Provide the [x, y] coordinate of the cell's center where the given text is located.  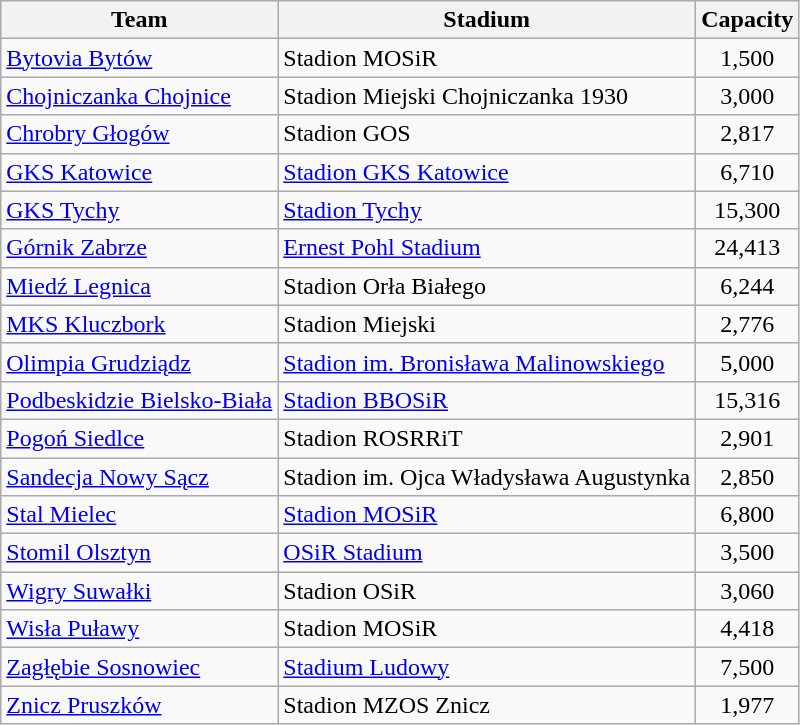
Stadion im. Bronisława Malinowskiego [487, 362]
Stadion Tychy [487, 210]
2,850 [748, 477]
Chrobry Głogów [140, 134]
GKS Katowice [140, 172]
2,901 [748, 438]
15,300 [748, 210]
6,710 [748, 172]
Miedź Legnica [140, 286]
1,977 [748, 705]
Team [140, 20]
2,776 [748, 324]
7,500 [748, 667]
Wisła Puławy [140, 629]
3,060 [748, 591]
1,500 [748, 58]
Pogoń Siedlce [140, 438]
Stadion MZOS Znicz [487, 705]
Stadion Miejski [487, 324]
Wigry Suwałki [140, 591]
3,500 [748, 553]
Stal Mielec [140, 515]
Ernest Pohl Stadium [487, 248]
Stadion OSiR [487, 591]
Stadion im. Ojca Władysława Augustynka [487, 477]
Stadium [487, 20]
Stadion GKS Katowice [487, 172]
6,244 [748, 286]
Stadion BBOSiR [487, 400]
3,000 [748, 96]
Stadion GOS [487, 134]
Stadion Orła Białego [487, 286]
GKS Tychy [140, 210]
Podbeskidzie Bielsko-Biała [140, 400]
Stadion Miejski Chojniczanka 1930 [487, 96]
Zagłębie Sosnowiec [140, 667]
Olimpia Grudziądz [140, 362]
Stadium Ludowy [487, 667]
Górnik Zabrze [140, 248]
OSiR Stadium [487, 553]
24,413 [748, 248]
Znicz Pruszków [140, 705]
15,316 [748, 400]
Stomil Olsztyn [140, 553]
Stadion ROSRRiT [487, 438]
2,817 [748, 134]
Capacity [748, 20]
Chojniczanka Chojnice [140, 96]
Bytovia Bytów [140, 58]
6,800 [748, 515]
MKS Kluczbork [140, 324]
4,418 [748, 629]
Sandecja Nowy Sącz [140, 477]
5,000 [748, 362]
